Detect which cell encompasses the target text, then output its [x, y] center coordinate. 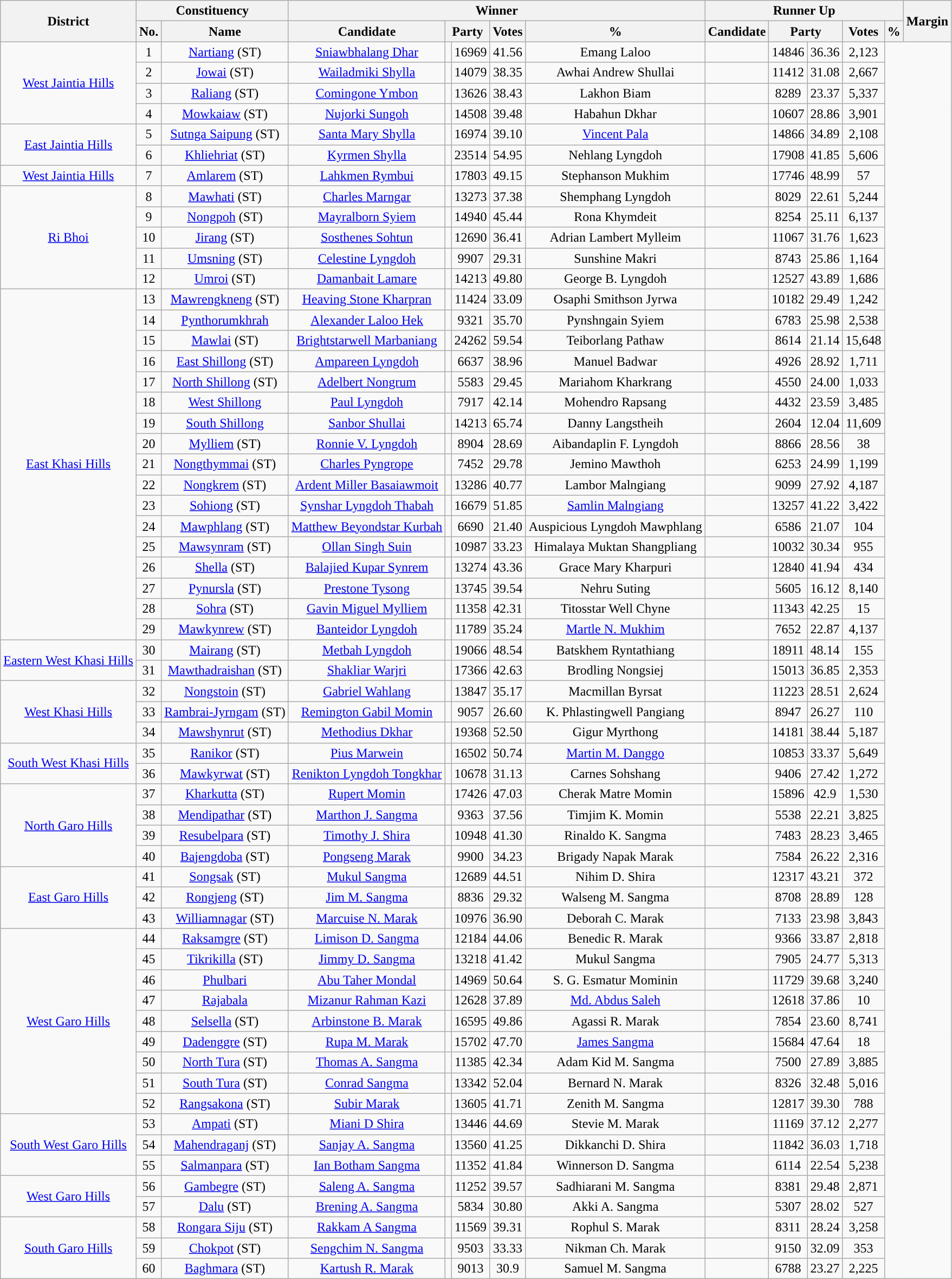
12317 [788, 877]
14079 [470, 73]
Cherak Matre Momin [616, 794]
42.31 [508, 609]
2,123 [864, 52]
Martin M. Danggo [616, 753]
1,711 [864, 361]
42 [148, 897]
Mayralborn Syiem [367, 217]
35.24 [508, 629]
2,624 [864, 691]
7133 [788, 918]
2,538 [864, 320]
Grace Mary Kharpuri [616, 567]
33.87 [825, 939]
Samuel M. Sangma [616, 1269]
37.89 [508, 1001]
Nongpoh (ST) [225, 217]
Walseng M. Sangma [616, 897]
2604 [788, 423]
Nartiang (ST) [225, 52]
28.92 [825, 361]
Rakkam A Sangma [367, 1227]
West Khasi Hills [68, 712]
No. [148, 31]
Umroi (ST) [225, 279]
21.14 [825, 341]
Shakliar Warjri [367, 671]
Nihim D. Shira [616, 877]
37.12 [825, 1124]
Rongjeng (ST) [225, 897]
42.34 [508, 1062]
39.68 [825, 980]
10182 [788, 300]
Lakhon Biam [616, 93]
Constituency [212, 11]
788 [864, 1103]
Thomas A. Sangma [367, 1062]
22.54 [825, 1165]
1,623 [864, 237]
42.25 [825, 609]
Winnerson D. Sangma [616, 1165]
10987 [470, 547]
45.44 [508, 217]
27.89 [825, 1062]
30.80 [508, 1206]
1,718 [864, 1145]
Samlin Malngiang [616, 505]
5,244 [864, 196]
Kharkutta (ST) [225, 794]
15702 [470, 1042]
Rophul S. Marak [616, 1227]
47 [148, 1001]
5,238 [864, 1165]
59 [148, 1248]
49.15 [508, 176]
2 [148, 73]
Dalu (ST) [225, 1206]
14 [148, 320]
Mawsynram (ST) [225, 547]
25.11 [825, 217]
8904 [470, 444]
Rajabala [225, 1001]
Amlarem (ST) [225, 176]
10032 [788, 547]
South Tura (ST) [225, 1083]
Santa Mary Shylla [367, 134]
4926 [788, 361]
47.70 [508, 1042]
Emang Laloo [616, 52]
40 [148, 856]
11223 [788, 691]
Habahun Dkhar [616, 114]
21.07 [825, 526]
Selsella (ST) [225, 1021]
48.14 [825, 650]
9503 [470, 1248]
18911 [788, 650]
25 [148, 547]
1,686 [864, 279]
1,199 [864, 464]
3,422 [864, 505]
23.27 [825, 1269]
Sutnga Saipung (ST) [225, 134]
Dadenggre (ST) [225, 1042]
41.85 [825, 155]
Mowkaiaw (ST) [225, 114]
34.23 [508, 856]
Salmanpara (ST) [225, 1165]
5307 [788, 1206]
31.13 [508, 774]
Pongseng Marak [367, 856]
Charles Marngar [367, 196]
Jowai (ST) [225, 73]
Phulbari [225, 980]
Teiborlang Pathaw [616, 341]
Brodling Nongsiej [616, 671]
13745 [470, 588]
44.69 [508, 1124]
Mohendro Rapsang [616, 402]
8,140 [864, 588]
59.54 [508, 341]
Balajied Kupar Synrem [367, 567]
37 [148, 794]
52.04 [508, 1083]
14940 [470, 217]
Alexander Laloo Hek [367, 320]
Gavin Miguel Mylliem [367, 609]
Himalaya Muktan Shangpliang [616, 547]
Limison D. Sangma [367, 939]
33 [148, 712]
28.23 [825, 835]
39.57 [508, 1186]
26.27 [825, 712]
Stevie M. Marak [616, 1124]
24.99 [825, 464]
Mawkynrew (ST) [225, 629]
1,272 [864, 774]
Shemphang Lyngdoh [616, 196]
8866 [788, 444]
Matthew Beyondstar Kurbah [367, 526]
37.56 [508, 815]
25.98 [825, 320]
12628 [470, 1001]
41.22 [825, 505]
Miani D Shira [367, 1124]
5,337 [864, 93]
Sohra (ST) [225, 609]
41.25 [508, 1145]
Methodius Dkhar [367, 732]
Sanjay A. Sangma [367, 1145]
1,164 [864, 258]
Mahendraganj (ST) [225, 1145]
13446 [470, 1124]
13 [148, 300]
Akki A. Sangma [616, 1206]
2,667 [864, 73]
10678 [470, 774]
47.64 [825, 1042]
Ri Bhoi [68, 237]
9013 [470, 1269]
14846 [788, 52]
58 [148, 1227]
Brigady Napak Marak [616, 856]
Sanbor Shullai [367, 423]
Gambegre (ST) [225, 1186]
50.64 [508, 980]
22 [148, 485]
Renikton Lyngdoh Tongkhar [367, 774]
Sunshine Makri [616, 258]
Auspicious Lyngdoh Mawphlang [616, 526]
7483 [788, 835]
24262 [470, 341]
7500 [788, 1062]
2,871 [864, 1186]
3,901 [864, 114]
Umsning (ST) [225, 258]
Eastern West Khasi Hills [68, 660]
Ronnie V. Lyngdoh [367, 444]
Dikkanchi D. Shira [616, 1145]
17746 [788, 176]
Celestine Lyngdoh [367, 258]
7917 [470, 402]
43 [148, 918]
8 [148, 196]
Benedic R. Marak [616, 939]
Paul Lyngdoh [367, 402]
44.51 [508, 877]
Rambrai-Jyrngam (ST) [225, 712]
Raliang (ST) [225, 93]
39 [148, 835]
Saleng A. Sangma [367, 1186]
47.03 [508, 794]
Pynshngain Syiem [616, 320]
41 [148, 877]
5,313 [864, 959]
Mawhati (ST) [225, 196]
11729 [788, 980]
Shella (ST) [225, 567]
21.40 [508, 526]
36.03 [825, 1145]
9366 [788, 939]
527 [864, 1206]
28.02 [825, 1206]
Marcuise N. Marak [367, 918]
17366 [470, 671]
434 [864, 567]
7652 [788, 629]
42.9 [825, 794]
1,530 [864, 794]
60 [148, 1269]
8326 [788, 1083]
29.49 [825, 300]
South Garo Hills [68, 1248]
11252 [470, 1186]
11352 [470, 1165]
Mawkyrwat (ST) [225, 774]
Nongkrem (ST) [225, 485]
23.60 [825, 1021]
14508 [470, 114]
39.54 [508, 588]
Timjim K. Momin [616, 815]
51.85 [508, 505]
1 [148, 52]
8,741 [864, 1021]
Ampati (ST) [225, 1124]
Kyrmen Shylla [367, 155]
28.56 [825, 444]
Rangsakona (ST) [225, 1103]
Sadhiarani M. Sangma [616, 1186]
43.21 [825, 877]
8836 [470, 897]
17803 [470, 176]
33.33 [508, 1248]
11424 [470, 300]
Chokpot (ST) [225, 1248]
Wailadmiki Shylla [367, 73]
13286 [470, 485]
4432 [788, 402]
33.09 [508, 300]
955 [864, 547]
110 [864, 712]
South Shillong [225, 423]
Prestone Tysong [367, 588]
15013 [788, 671]
S. G. Esmatur Mominin [616, 980]
53 [148, 1124]
8743 [788, 258]
5,606 [864, 155]
Brightstarwell Marbaniang [367, 341]
55 [148, 1165]
36.85 [825, 671]
Nehru Suting [616, 588]
29.48 [825, 1186]
37.86 [825, 1001]
8289 [788, 93]
12690 [470, 237]
Mawphlang (ST) [225, 526]
44.06 [508, 939]
East Jaintia Hills [68, 145]
41.71 [508, 1103]
Zenith M. Sangma [616, 1103]
North Shillong (ST) [225, 382]
K. Phlastingwell Pangiang [616, 712]
Baghmara (ST) [225, 1269]
17426 [470, 794]
2,277 [864, 1124]
12817 [788, 1103]
Adelbert Nongrum [367, 382]
23.98 [825, 918]
Williamnagar (ST) [225, 918]
24.00 [825, 382]
16969 [470, 52]
20 [148, 444]
31.08 [825, 73]
23 [148, 505]
28.24 [825, 1227]
14969 [470, 980]
48.54 [508, 650]
11842 [788, 1145]
Nujorki Sungoh [367, 114]
District [68, 21]
Lambor Malngiang [616, 485]
31.76 [825, 237]
13847 [470, 691]
Osaphi Smithson Jyrwa [616, 300]
22.87 [825, 629]
Synshar Lyngdoh Thabah [367, 505]
6253 [788, 464]
36.90 [508, 918]
37.38 [508, 196]
Ampareen Lyngdoh [367, 361]
10853 [788, 753]
13626 [470, 93]
104 [864, 526]
2,225 [864, 1269]
George B. Lyngdoh [616, 279]
50.74 [508, 753]
30.34 [825, 547]
22.21 [825, 815]
9057 [470, 712]
27 [148, 588]
13274 [470, 567]
12.04 [825, 423]
Rupa M. Marak [367, 1042]
Subir Marak [367, 1103]
Pynursla (ST) [225, 588]
9321 [470, 320]
12618 [788, 1001]
Nongstoin (ST) [225, 691]
24 [148, 526]
32.09 [825, 1248]
12840 [788, 567]
28 [148, 609]
28.69 [508, 444]
11067 [788, 237]
5,187 [864, 732]
38.96 [508, 361]
49.80 [508, 279]
Nikman Ch. Marak [616, 1248]
Rinaldo K. Sangma [616, 835]
Gabriel Wahlang [367, 691]
Tikrikilla (ST) [225, 959]
Conrad Sangma [367, 1083]
6114 [788, 1165]
32.48 [825, 1083]
Winner [496, 11]
7 [148, 176]
Martle N. Mukhim [616, 629]
15,648 [864, 341]
Charles Pyngrope [367, 464]
8708 [788, 897]
5834 [470, 1206]
23.37 [825, 93]
33.23 [508, 547]
54.95 [508, 155]
9900 [470, 856]
41.84 [508, 1165]
Bernard N. Marak [616, 1083]
43.36 [508, 567]
17 [148, 382]
52 [148, 1103]
51 [148, 1083]
Banteidor Lyngdoh [367, 629]
Nehlang Lyngdoh [616, 155]
6690 [470, 526]
Songsak (ST) [225, 877]
Vincent Pala [616, 134]
6637 [470, 361]
16502 [470, 753]
Danny Langstheih [616, 423]
Rongara Siju (ST) [225, 1227]
5 [148, 134]
5605 [788, 588]
49 [148, 1042]
Gigur Myrthong [616, 732]
Runner Up [804, 11]
Mendipathar (ST) [225, 815]
3,843 [864, 918]
West Shillong [225, 402]
48.99 [825, 176]
3 [148, 93]
17908 [788, 155]
4,187 [864, 485]
Mawrengkneng (ST) [225, 300]
39.10 [508, 134]
9150 [788, 1248]
44 [148, 939]
52.50 [508, 732]
3,258 [864, 1227]
128 [864, 897]
38.35 [508, 73]
Md. Abdus Saleh [616, 1001]
29.45 [508, 382]
Abu Taher Mondal [367, 980]
14866 [788, 134]
11412 [788, 73]
Name [225, 31]
North Tura (ST) [225, 1062]
29.31 [508, 258]
8254 [788, 217]
42.63 [508, 671]
56 [148, 1186]
Pynthorumkhrah [225, 320]
49.86 [508, 1021]
39.48 [508, 114]
James Sangma [616, 1042]
13560 [470, 1145]
Pius Marwein [367, 753]
4 [148, 114]
41.56 [508, 52]
40.77 [508, 485]
Ardent Miller Basaiawmoit [367, 485]
26.60 [508, 712]
48 [148, 1021]
11385 [470, 1062]
Stephanson Mukhim [616, 176]
Sengchim N. Sangma [367, 1248]
32 [148, 691]
South West Khasi Hills [68, 763]
39.30 [825, 1103]
22.61 [825, 196]
Rupert Momin [367, 794]
10607 [788, 114]
Marthon J. Sangma [367, 815]
6586 [788, 526]
Mylliem (ST) [225, 444]
14181 [788, 732]
13273 [470, 196]
41.30 [508, 835]
13257 [788, 505]
42.14 [508, 402]
Deborah C. Marak [616, 918]
35 [148, 753]
6783 [788, 320]
8029 [788, 196]
Aibandaplin F. Lyngdoh [616, 444]
11169 [788, 1124]
Brening A. Sangma [367, 1206]
6788 [788, 1269]
3,885 [864, 1062]
Mizanur Rahman Kazi [367, 1001]
East Shillong (ST) [225, 361]
Remington Gabil Momin [367, 712]
353 [864, 1248]
11 [148, 258]
16.12 [825, 588]
Comingone Ymbon [367, 93]
2,316 [864, 856]
24.77 [825, 959]
Sohiong (ST) [225, 505]
11358 [470, 609]
21 [148, 464]
8381 [788, 1186]
2,353 [864, 671]
Raksamgre (ST) [225, 939]
Titosstar Well Chyne [616, 609]
Jirang (ST) [225, 237]
3,240 [864, 980]
31 [148, 671]
Jimmy D. Sangma [367, 959]
16595 [470, 1021]
36.36 [825, 52]
Arbinstone B. Marak [367, 1021]
8311 [788, 1227]
10976 [470, 918]
43.89 [825, 279]
Rona Khymdeit [616, 217]
9907 [470, 258]
Nongthymmai (ST) [225, 464]
5538 [788, 815]
1,242 [864, 300]
Mawlai (ST) [225, 341]
41.94 [825, 567]
9363 [470, 815]
65.74 [508, 423]
19368 [470, 732]
Mawthadraishan (ST) [225, 671]
East Garo Hills [68, 897]
35.70 [508, 320]
13342 [470, 1083]
Resubelpara (ST) [225, 835]
6 [148, 155]
6,137 [864, 217]
30 [148, 650]
3,485 [864, 402]
19066 [470, 650]
Timothy J. Shira [367, 835]
28.89 [825, 897]
16 [148, 361]
26.22 [825, 856]
South West Garo Hills [68, 1145]
29.78 [508, 464]
36 [148, 774]
25.86 [825, 258]
Ranikor (ST) [225, 753]
Jim M. Sangma [367, 897]
28.51 [825, 691]
East Khasi Hills [68, 465]
13605 [470, 1103]
38.44 [825, 732]
Adrian Lambert Mylleim [616, 237]
11343 [788, 609]
Kartush R. Marak [367, 1269]
Lahkmen Rymbui [367, 176]
Khliehriat (ST) [225, 155]
36.41 [508, 237]
46 [148, 980]
27.42 [825, 774]
54 [148, 1145]
30.9 [508, 1269]
50 [148, 1062]
8947 [788, 712]
7584 [788, 856]
16679 [470, 505]
Heaving Stone Kharpran [367, 300]
10948 [470, 835]
Mariahom Kharkrang [616, 382]
9 [148, 217]
Mawshynrut (ST) [225, 732]
13218 [470, 959]
38.43 [508, 93]
4,137 [864, 629]
Sosthenes Sohtun [367, 237]
12689 [470, 877]
Carnes Sohshang [616, 774]
Margin [927, 21]
35.17 [508, 691]
9406 [788, 774]
15896 [788, 794]
7452 [470, 464]
27.92 [825, 485]
Sniawbhalang Dhar [367, 52]
9099 [788, 485]
Batskhem Ryntathiang [616, 650]
Bajengdoba (ST) [225, 856]
45 [148, 959]
Damanbait Lamare [367, 279]
4550 [788, 382]
16974 [470, 134]
29.32 [508, 897]
34 [148, 732]
Metbah Lyngdoh [367, 650]
Agassi R. Marak [616, 1021]
372 [864, 877]
28.86 [825, 114]
26 [148, 567]
12 [148, 279]
Adam Kid M. Sangma [616, 1062]
12527 [788, 279]
3,825 [864, 815]
41.42 [508, 959]
33.37 [825, 753]
12184 [470, 939]
1,033 [864, 382]
Mairang (ST) [225, 650]
155 [864, 650]
7905 [788, 959]
39.31 [508, 1227]
15684 [788, 1042]
Manuel Badwar [616, 361]
11569 [470, 1227]
3,465 [864, 835]
Jemino Mawthoh [616, 464]
29 [148, 629]
34.89 [825, 134]
North Garo Hills [68, 825]
23514 [470, 155]
Ian Botham Sangma [367, 1165]
23.59 [825, 402]
2,818 [864, 939]
8614 [788, 341]
5,016 [864, 1083]
Macmillan Byrsat [616, 691]
Ollan Singh Suin [367, 547]
19 [148, 423]
5583 [470, 382]
5,649 [864, 753]
7854 [788, 1021]
Awhai Andrew Shullai [616, 73]
2,108 [864, 134]
11,609 [864, 423]
11789 [470, 629]
